Search for the cell housing the specified text and yield its [x, y] center coordinate. 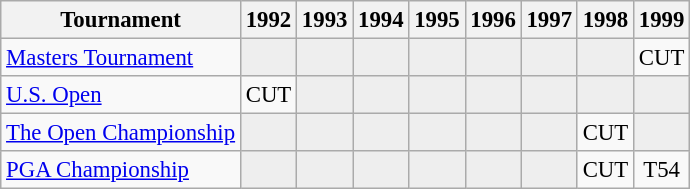
1993 [325, 20]
1995 [437, 20]
1996 [493, 20]
1999 [661, 20]
The Open Championship [121, 133]
Tournament [121, 20]
1997 [549, 20]
Masters Tournament [121, 58]
1994 [381, 20]
1998 [605, 20]
1992 [268, 20]
T54 [661, 170]
PGA Championship [121, 170]
U.S. Open [121, 95]
